Extract the (X, Y) coordinate from the center of the cell holding the provided text.  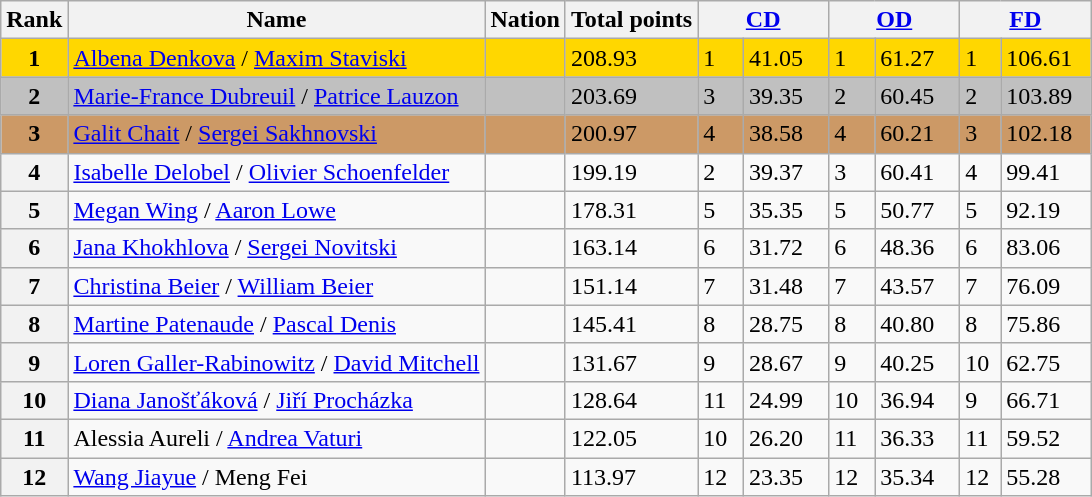
Name (276, 20)
Galit Chait / Sergei Sakhnovski (276, 134)
122.05 (631, 438)
60.45 (918, 96)
FD (1026, 20)
92.19 (1046, 210)
145.41 (631, 324)
35.35 (786, 210)
Diana Janošťáková / Jiří Procházka (276, 400)
61.27 (918, 58)
178.31 (631, 210)
28.67 (786, 362)
208.93 (631, 58)
75.86 (1046, 324)
83.06 (1046, 248)
103.89 (1046, 96)
203.69 (631, 96)
Isabelle Delobel / Olivier Schoenfelder (276, 172)
35.34 (918, 477)
Alessia Aureli / Andrea Vaturi (276, 438)
CD (764, 20)
102.18 (1046, 134)
66.71 (1046, 400)
151.14 (631, 286)
Wang Jiayue / Meng Fei (276, 477)
106.61 (1046, 58)
40.80 (918, 324)
Martine Patenaude / Pascal Denis (276, 324)
163.14 (631, 248)
OD (894, 20)
41.05 (786, 58)
36.33 (918, 438)
55.28 (1046, 477)
Marie-France Dubreuil / Patrice Lauzon (276, 96)
62.75 (1046, 362)
113.97 (631, 477)
26.20 (786, 438)
31.72 (786, 248)
131.67 (631, 362)
Christina Beier / William Beier (276, 286)
31.48 (786, 286)
99.41 (1046, 172)
38.58 (786, 134)
60.21 (918, 134)
Megan Wing / Aaron Lowe (276, 210)
Total points (631, 20)
Albena Denkova / Maxim Staviski (276, 58)
Rank (34, 20)
28.75 (786, 324)
50.77 (918, 210)
24.99 (786, 400)
39.37 (786, 172)
Nation (525, 20)
48.36 (918, 248)
39.35 (786, 96)
59.52 (1046, 438)
40.25 (918, 362)
60.41 (918, 172)
Loren Galler-Rabinowitz / David Mitchell (276, 362)
Jana Khokhlova / Sergei Novitski (276, 248)
200.97 (631, 134)
36.94 (918, 400)
43.57 (918, 286)
199.19 (631, 172)
128.64 (631, 400)
23.35 (786, 477)
76.09 (1046, 286)
